From the cell containing the given text, extract its center point as [x, y] coordinate. 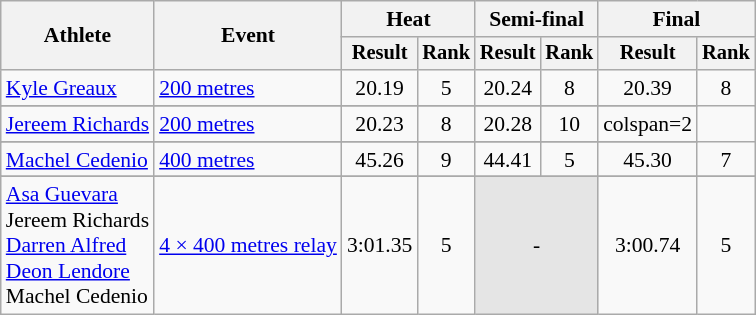
3:01.35 [380, 246]
44.41 [508, 160]
10 [569, 124]
20.39 [648, 88]
Machel Cedenio [78, 160]
Heat [408, 19]
7 [726, 160]
20.28 [508, 124]
- [536, 246]
45.30 [648, 160]
Athlete [78, 36]
Semi-final [536, 19]
45.26 [380, 160]
9 [446, 160]
3:00.74 [648, 246]
Final [676, 19]
20.24 [508, 88]
400 metres [248, 160]
Event [248, 36]
20.19 [380, 88]
4 × 400 metres relay [248, 246]
20.23 [380, 124]
Kyle Greaux [78, 88]
colspan=2 [648, 124]
Asa GuevaraJereem RichardsDarren AlfredDeon LendoreMachel Cedenio [78, 246]
Jereem Richards [78, 124]
